Scan for the cell matching the given text and deliver its [X, Y] coordinate at center. 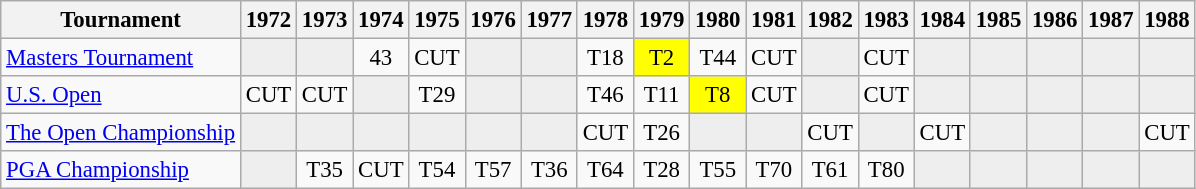
1984 [942, 20]
1986 [1055, 20]
1975 [437, 20]
1983 [886, 20]
T46 [605, 95]
1977 [549, 20]
T18 [605, 58]
1974 [381, 20]
PGA Championship [121, 170]
1982 [830, 20]
1979 [661, 20]
1981 [774, 20]
T44 [718, 58]
T11 [661, 95]
T35 [325, 170]
The Open Championship [121, 133]
T80 [886, 170]
1978 [605, 20]
T26 [661, 133]
T2 [661, 58]
T8 [718, 95]
T55 [718, 170]
T36 [549, 170]
1972 [268, 20]
T28 [661, 170]
T54 [437, 170]
T29 [437, 95]
1980 [718, 20]
Masters Tournament [121, 58]
1973 [325, 20]
T61 [830, 170]
1985 [998, 20]
T70 [774, 170]
1988 [1167, 20]
T57 [493, 170]
1987 [1111, 20]
U.S. Open [121, 95]
Tournament [121, 20]
1976 [493, 20]
43 [381, 58]
T64 [605, 170]
